Output the [x, y] coordinate of the center of the cell containing the given text.  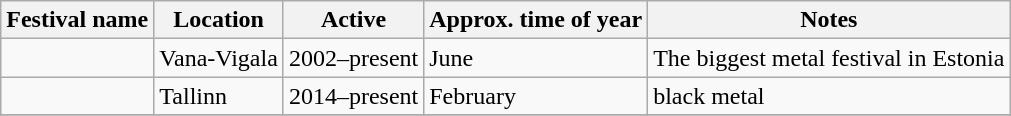
black metal [829, 96]
2002–present [353, 58]
Location [219, 20]
Tallinn [219, 96]
2014–present [353, 96]
Notes [829, 20]
February [536, 96]
June [536, 58]
Approx. time of year [536, 20]
The biggest metal festival in Estonia [829, 58]
Vana-Vigala [219, 58]
Festival name [78, 20]
Active [353, 20]
